Locate the cell with the specified text and output its (X, Y) center coordinate. 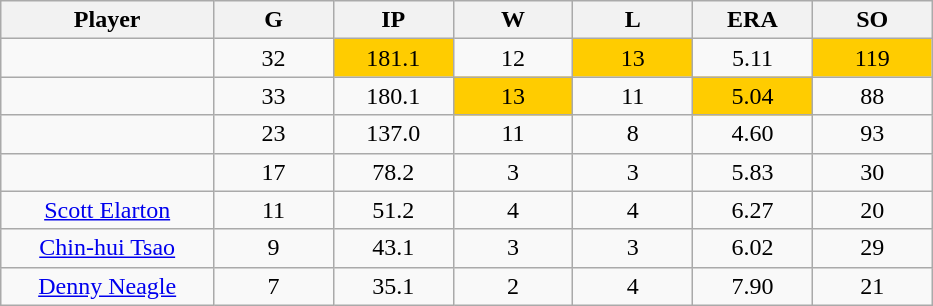
8 (633, 134)
43.1 (393, 248)
5.83 (753, 172)
12 (513, 58)
Player (108, 20)
88 (872, 96)
93 (872, 134)
ERA (753, 20)
137.0 (393, 134)
20 (872, 210)
181.1 (393, 58)
SO (872, 20)
23 (274, 134)
W (513, 20)
Scott Elarton (108, 210)
35.1 (393, 286)
Denny Neagle (108, 286)
4.60 (753, 134)
17 (274, 172)
2 (513, 286)
51.2 (393, 210)
Chin-hui Tsao (108, 248)
21 (872, 286)
L (633, 20)
7 (274, 286)
6.02 (753, 248)
78.2 (393, 172)
30 (872, 172)
29 (872, 248)
5.11 (753, 58)
180.1 (393, 96)
6.27 (753, 210)
9 (274, 248)
7.90 (753, 286)
IP (393, 20)
G (274, 20)
33 (274, 96)
5.04 (753, 96)
119 (872, 58)
32 (274, 58)
